Scan for the cell matching the given text and deliver its (X, Y) coordinate at center. 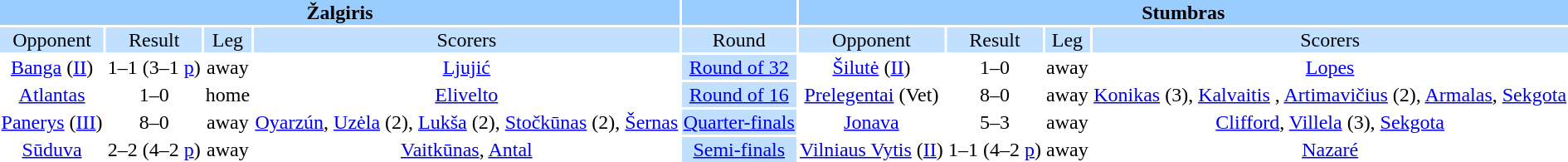
Clifford, Villela (3), Sekgota (1330, 122)
Žalgiris (340, 12)
Šilutė (II) (871, 67)
Oyarzún, Uzėla (2), Lukša (2), Stočkūnas (2), Šernas (467, 122)
Round (738, 40)
1–1 (3–1 p) (154, 67)
home (227, 95)
Sūduva (51, 150)
Atlantas (51, 95)
Round of 16 (738, 95)
5–3 (994, 122)
Lopes (1330, 67)
Jonava (871, 122)
Elivelto (467, 95)
Quarter-finals (738, 122)
Panerys (III) (51, 122)
Prelegentai (Vet) (871, 95)
Stumbras (1183, 12)
Banga (II) (51, 67)
Vaitkūnas, Antal (467, 150)
Nazaré (1330, 150)
2–2 (4–2 p) (154, 150)
1–1 (4–2 p) (994, 150)
Konikas (3), Kalvaitis , Artimavičius (2), Armalas, Sekgota (1330, 95)
Vilniaus Vytis (II) (871, 150)
Ljujić (467, 67)
Round of 32 (738, 67)
Semi-finals (738, 150)
